Pinpoint the cell where the given text exists, returning its (X, Y) midpoint coordinate. 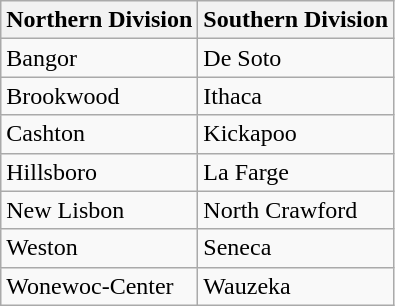
Hillsboro (100, 172)
Southern Division (296, 20)
De Soto (296, 58)
Ithaca (296, 96)
Seneca (296, 248)
Cashton (100, 134)
Brookwood (100, 96)
La Farge (296, 172)
North Crawford (296, 210)
Wauzeka (296, 286)
Bangor (100, 58)
Kickapoo (296, 134)
Wonewoc-Center (100, 286)
New Lisbon (100, 210)
Weston (100, 248)
Northern Division (100, 20)
